Determine the (X, Y) coordinate at the center of the cell enclosing the given text.  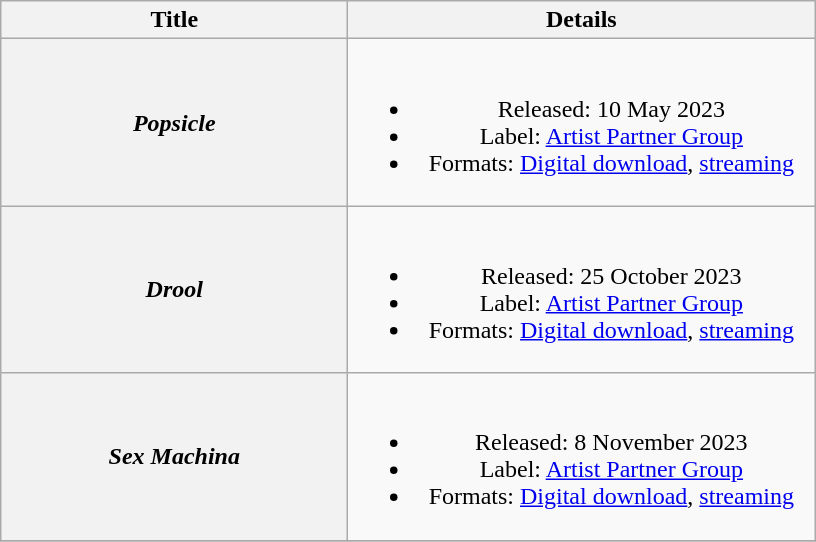
Title (174, 20)
Details (582, 20)
Popsicle (174, 122)
Released: 10 May 2023Label: Artist Partner GroupFormats: Digital download, streaming (582, 122)
Released: 8 November 2023Label: Artist Partner GroupFormats: Digital download, streaming (582, 456)
Released: 25 October 2023Label: Artist Partner GroupFormats: Digital download, streaming (582, 290)
Drool (174, 290)
Sex Machina (174, 456)
